For the text-containing cell, return its midpoint in [x, y] coordinate format. 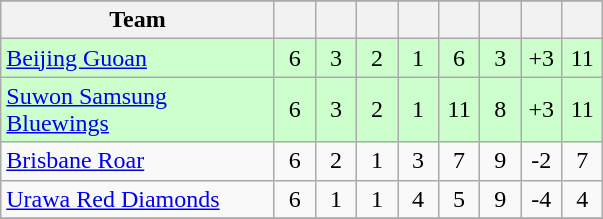
-4 [542, 199]
Beijing Guoan [138, 58]
-2 [542, 161]
5 [460, 199]
8 [500, 110]
Urawa Red Diamonds [138, 199]
Brisbane Roar [138, 161]
Suwon Samsung Bluewings [138, 110]
Team [138, 20]
